Identify which cell holds the provided text, then report its (X, Y) central coordinate. 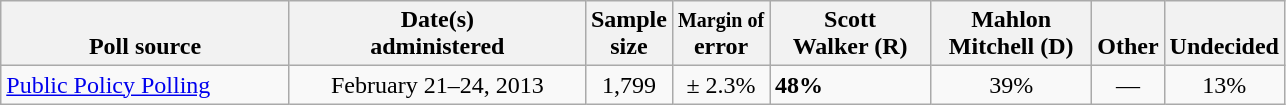
Margin oferror (720, 34)
Date(s)administered (437, 34)
39% (1012, 85)
Samplesize (628, 34)
Other (1128, 34)
48% (850, 85)
± 2.3% (720, 85)
MahlonMitchell (D) (1012, 34)
Undecided (1224, 34)
ScottWalker (R) (850, 34)
February 21–24, 2013 (437, 85)
Public Policy Polling (146, 85)
— (1128, 85)
1,799 (628, 85)
13% (1224, 85)
Poll source (146, 34)
